Search for the cell housing the specified text and yield its [X, Y] center coordinate. 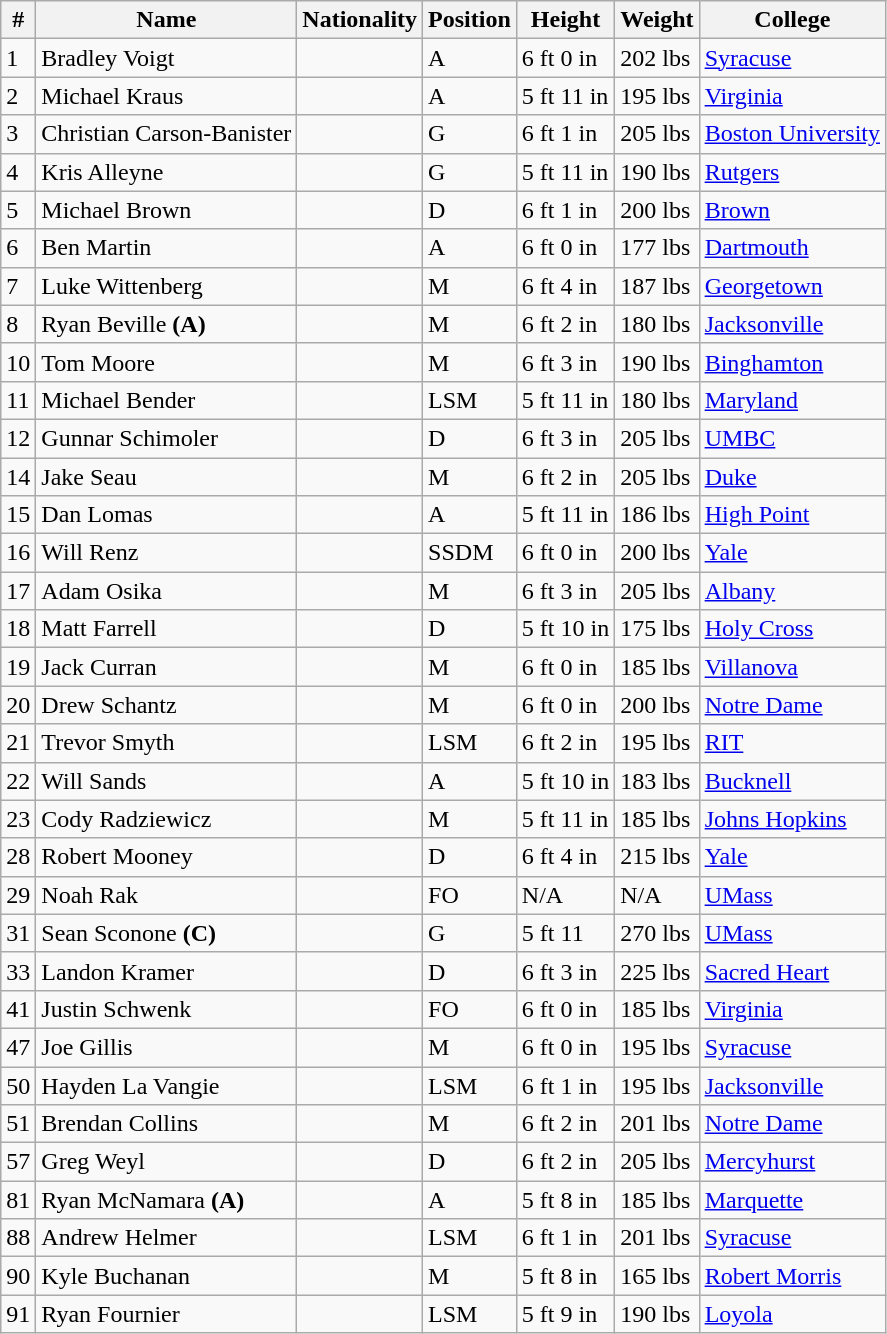
Landon Kramer [166, 971]
23 [18, 819]
Ryan Fournier [166, 1314]
Bradley Voigt [166, 58]
Michael Kraus [166, 96]
Adam Osika [166, 591]
Robert Morris [792, 1276]
5 [18, 210]
2 [18, 96]
14 [18, 477]
Will Renz [166, 553]
UMBC [792, 438]
Rutgers [792, 172]
Noah Rak [166, 895]
Michael Bender [166, 400]
12 [18, 438]
Name [166, 20]
8 [18, 324]
Will Sands [166, 781]
Ryan Beville (A) [166, 324]
19 [18, 667]
165 lbs [657, 1276]
81 [18, 1200]
270 lbs [657, 933]
4 [18, 172]
Mercyhurst [792, 1162]
Maryland [792, 400]
41 [18, 1009]
Michael Brown [166, 210]
21 [18, 743]
51 [18, 1124]
Marquette [792, 1200]
SSDM [470, 553]
Holy Cross [792, 629]
Bucknell [792, 781]
Justin Schwenk [166, 1009]
Position [470, 20]
Joe Gillis [166, 1047]
Greg Weyl [166, 1162]
88 [18, 1238]
High Point [792, 515]
Dartmouth [792, 248]
Luke Wittenberg [166, 286]
Brendan Collins [166, 1124]
175 lbs [657, 629]
17 [18, 591]
20 [18, 705]
187 lbs [657, 286]
Albany [792, 591]
Sacred Heart [792, 971]
Georgetown [792, 286]
Nationality [360, 20]
50 [18, 1085]
6 [18, 248]
18 [18, 629]
Dan Lomas [166, 515]
5 ft 9 in [565, 1314]
57 [18, 1162]
Jake Seau [166, 477]
Binghamton [792, 362]
Ben Martin [166, 248]
202 lbs [657, 58]
7 [18, 286]
Johns Hopkins [792, 819]
Kris Alleyne [166, 172]
215 lbs [657, 857]
16 [18, 553]
Gunnar Schimoler [166, 438]
Boston University [792, 134]
Robert Mooney [166, 857]
Christian Carson-Banister [166, 134]
Jack Curran [166, 667]
Duke [792, 477]
90 [18, 1276]
5 ft 11 [565, 933]
Weight [657, 20]
Height [565, 20]
Drew Schantz [166, 705]
College [792, 20]
Matt Farrell [166, 629]
1 [18, 58]
15 [18, 515]
RIT [792, 743]
31 [18, 933]
10 [18, 362]
Tom Moore [166, 362]
Trevor Smyth [166, 743]
22 [18, 781]
Loyola [792, 1314]
11 [18, 400]
Hayden La Vangie [166, 1085]
Sean Sconone (C) [166, 933]
91 [18, 1314]
Andrew Helmer [166, 1238]
Ryan McNamara (A) [166, 1200]
186 lbs [657, 515]
29 [18, 895]
3 [18, 134]
Villanova [792, 667]
Kyle Buchanan [166, 1276]
225 lbs [657, 971]
33 [18, 971]
# [18, 20]
Brown [792, 210]
28 [18, 857]
177 lbs [657, 248]
47 [18, 1047]
183 lbs [657, 781]
Cody Radziewicz [166, 819]
